Determine the (x, y) coordinate at the center of the cell enclosing the given text.  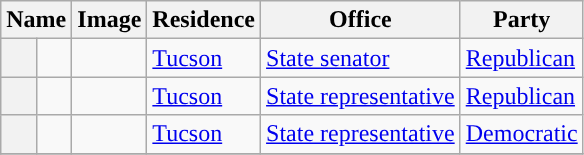
Name (36, 20)
State senator (361, 58)
Image (110, 20)
Democratic (522, 134)
Office (361, 20)
Residence (204, 20)
Party (522, 20)
